Scan for the cell matching the given text and deliver its (x, y) coordinate at center. 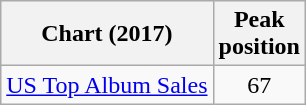
Peakposition (259, 34)
67 (259, 85)
Chart (2017) (107, 34)
US Top Album Sales (107, 85)
